Determine the (X, Y) coordinate at the center of the cell enclosing the given text.  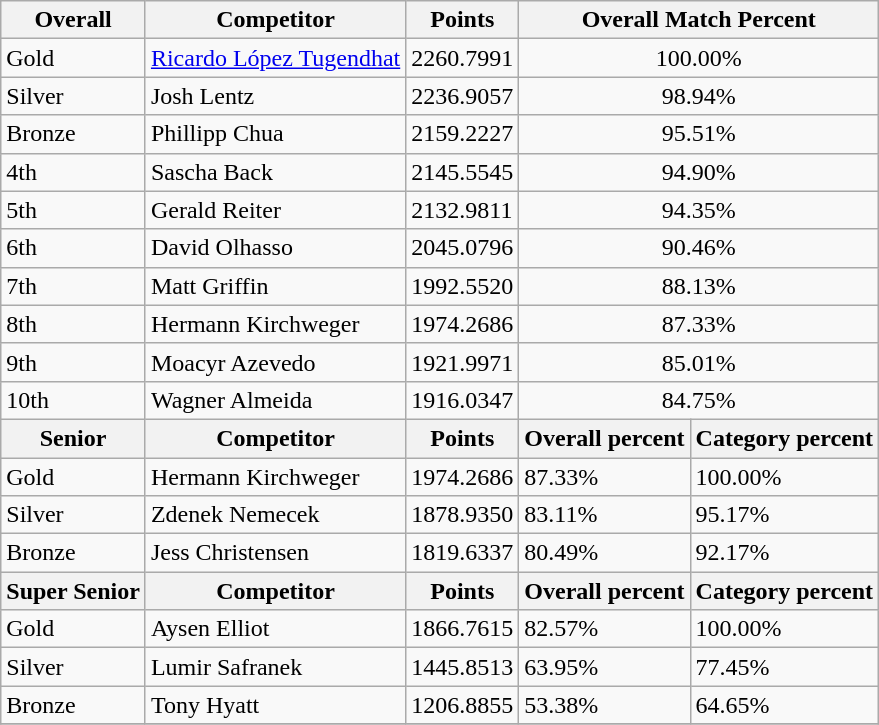
Aysen Elliot (275, 629)
Senior (74, 438)
1921.9971 (462, 362)
1445.8513 (462, 667)
Overall Match Percent (699, 20)
David Olhasso (275, 248)
Moacyr Azevedo (275, 362)
Wagner Almeida (275, 400)
2145.5545 (462, 172)
Phillipp Chua (275, 134)
Sascha Back (275, 172)
95.51% (699, 134)
2132.9811 (462, 210)
4th (74, 172)
5th (74, 210)
63.95% (604, 667)
6th (74, 248)
2260.7991 (462, 58)
Josh Lentz (275, 96)
2236.9057 (462, 96)
82.57% (604, 629)
1878.9350 (462, 515)
Overall (74, 20)
92.17% (784, 553)
7th (74, 286)
88.13% (699, 286)
2159.2227 (462, 134)
Ricardo López Tugendhat (275, 58)
9th (74, 362)
Super Senior (74, 591)
1992.5520 (462, 286)
77.45% (784, 667)
90.46% (699, 248)
85.01% (699, 362)
8th (74, 324)
1916.0347 (462, 400)
1206.8855 (462, 705)
Tony Hyatt (275, 705)
Gerald Reiter (275, 210)
94.35% (699, 210)
95.17% (784, 515)
64.65% (784, 705)
Matt Griffin (275, 286)
2045.0796 (462, 248)
10th (74, 400)
94.90% (699, 172)
83.11% (604, 515)
Lumir Safranek (275, 667)
84.75% (699, 400)
53.38% (604, 705)
Jess Christensen (275, 553)
98.94% (699, 96)
1866.7615 (462, 629)
80.49% (604, 553)
1819.6337 (462, 553)
Zdenek Nemecek (275, 515)
